Provide the [X, Y] coordinate of the cell's center where the given text is located.  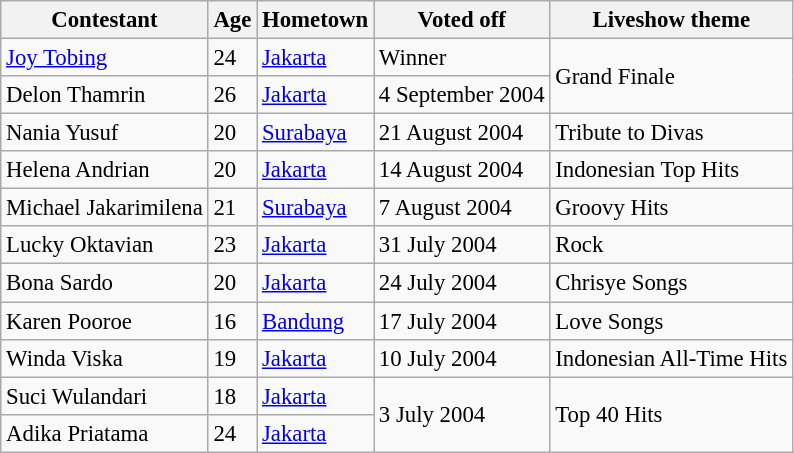
Top 40 Hits [672, 414]
Contestant [104, 20]
Delon Thamrin [104, 95]
23 [232, 245]
Indonesian All-Time Hits [672, 358]
Nania Yusuf [104, 133]
Bona Sardo [104, 283]
Michael Jakarimilena [104, 208]
Suci Wulandari [104, 396]
21 [232, 208]
4 September 2004 [462, 95]
19 [232, 358]
26 [232, 95]
21 August 2004 [462, 133]
Bandung [316, 321]
Helena Andrian [104, 170]
7 August 2004 [462, 208]
Tribute to Divas [672, 133]
31 July 2004 [462, 245]
Voted off [462, 20]
Joy Tobing [104, 58]
Winner [462, 58]
Adika Priatama [104, 433]
16 [232, 321]
Liveshow theme [672, 20]
3 July 2004 [462, 414]
Hometown [316, 20]
24 July 2004 [462, 283]
Rock [672, 245]
17 July 2004 [462, 321]
Winda Viska [104, 358]
Karen Pooroe [104, 321]
Groovy Hits [672, 208]
Lucky Oktavian [104, 245]
Grand Finale [672, 76]
10 July 2004 [462, 358]
Chrisye Songs [672, 283]
Love Songs [672, 321]
18 [232, 396]
Indonesian Top Hits [672, 170]
14 August 2004 [462, 170]
Age [232, 20]
